Identify which cell holds the provided text, then report its (x, y) central coordinate. 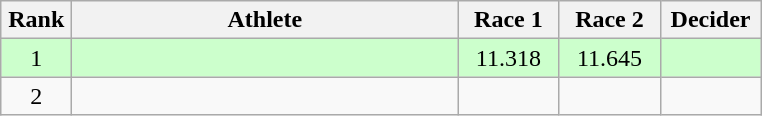
2 (36, 96)
Decider (710, 20)
Rank (36, 20)
11.645 (610, 58)
Athlete (265, 20)
1 (36, 58)
11.318 (508, 58)
Race 2 (610, 20)
Race 1 (508, 20)
